Locate the cell with the specified text and output its [X, Y] center coordinate. 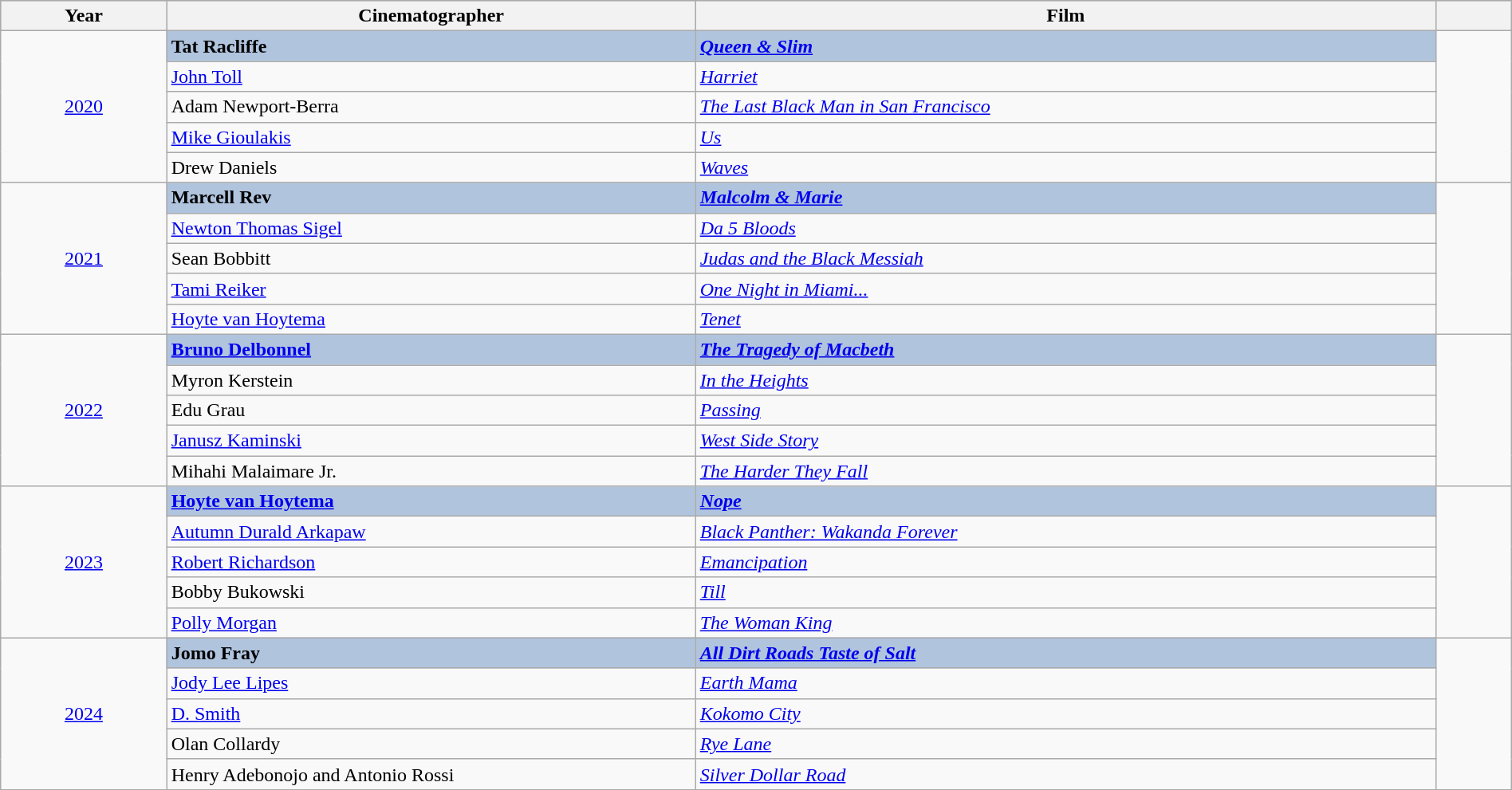
2023 [84, 562]
Queen & Slim [1065, 46]
Kokomo City [1065, 713]
Malcolm & Marie [1065, 198]
Film [1065, 16]
Rye Lane [1065, 744]
Jody Lee Lipes [431, 683]
2021 [84, 258]
Edu Grau [431, 411]
Drew Daniels [431, 167]
West Side Story [1065, 441]
Till [1065, 592]
Janusz Kaminski [431, 441]
Bobby Bukowski [431, 592]
Marcell Rev [431, 198]
Olan Collardy [431, 744]
Tat Racliffe [431, 46]
Harriet [1065, 77]
Year [84, 16]
Henry Adebonojo and Antonio Rossi [431, 774]
Silver Dollar Road [1065, 774]
Black Panther: Wakanda Forever [1065, 532]
Cinematographer [431, 16]
2020 [84, 107]
Waves [1065, 167]
Sean Bobbitt [431, 258]
Tenet [1065, 319]
The Tragedy of Macbeth [1065, 349]
2022 [84, 410]
Mike Gioulakis [431, 137]
Da 5 Bloods [1065, 228]
Robert Richardson [431, 562]
Us [1065, 137]
Polly Morgan [431, 623]
Jomo Fray [431, 653]
Nope [1065, 501]
Earth Mama [1065, 683]
The Woman King [1065, 623]
Bruno Delbonnel [431, 349]
Passing [1065, 411]
D. Smith [431, 713]
Tami Reiker [431, 289]
In the Heights [1065, 380]
One Night in Miami... [1065, 289]
All Dirt Roads Taste of Salt [1065, 653]
Myron Kerstein [431, 380]
2024 [84, 713]
Adam Newport-Berra [431, 107]
Mihahi Malaimare Jr. [431, 471]
Autumn Durald Arkapaw [431, 532]
John Toll [431, 77]
Judas and the Black Messiah [1065, 258]
The Harder They Fall [1065, 471]
Newton Thomas Sigel [431, 228]
Emancipation [1065, 562]
The Last Black Man in San Francisco [1065, 107]
